Find where the given text appears and provide that cell's center as (x, y) coordinate. 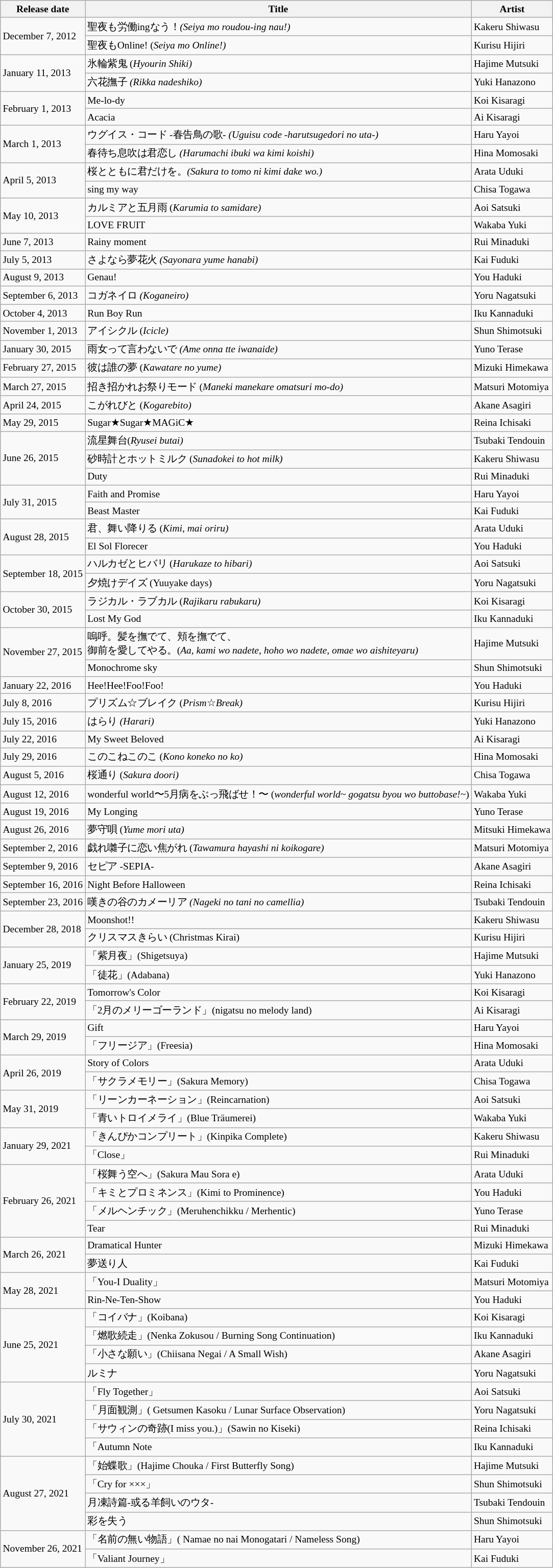
Rainy moment (279, 242)
「Cry for ×××」 (279, 1484)
夢守唄 (Yume mori uta) (279, 829)
Night Before Halloween (279, 884)
May 28, 2021 (43, 1290)
「青いトロイメライ」(Blue Träumerei) (279, 1118)
「Autumn Note (279, 1447)
Mitsuki Himekawa (512, 829)
July 15, 2016 (43, 721)
December 28, 2018 (43, 929)
March 1, 2013 (43, 144)
「サウィンの奇跡(I miss you.)」(Sawin no Kiseki) (279, 1429)
「きんぴかコンプリート」(Kinpika Complete) (279, 1137)
Duty (279, 477)
このこねこのこ (Kono koneko no ko) (279, 757)
「紫月夜」(Shigetsuya) (279, 956)
「サクラメモリー」(Sakura Memory) (279, 1081)
Acacia (279, 116)
ウグイス・コード -春告鳥の歌- (Uguisu code -harutsugedori no uta-) (279, 135)
「Close」 (279, 1155)
Monochrome sky (279, 668)
セピア -SEPIA- (279, 866)
Sugar★Sugar★MAGiC★ (279, 423)
Run Boy Run (279, 313)
嘆きの谷のカメーリア (Nageki no tani no camellia) (279, 902)
April 5, 2013 (43, 180)
March 27, 2015 (43, 387)
September 23, 2016 (43, 902)
July 29, 2016 (43, 757)
彩を失う (279, 1521)
戯れ囃子に恋い焦がれ (Tawamura hayashi ni koikogare) (279, 848)
砂時計とホットミルク (Sunadokei to hot milk) (279, 459)
December 7, 2012 (43, 36)
こがれびと (Kogarebito) (279, 405)
July 31, 2015 (43, 502)
「徒花」(Adabana) (279, 975)
October 4, 2013 (43, 313)
August 28, 2015 (43, 537)
「キミとプロミネンス」(Kimi to Prominence) (279, 1192)
July 30, 2021 (43, 1419)
February 22, 2019 (43, 1002)
sing my way (279, 190)
August 9, 2013 (43, 278)
August 27, 2021 (43, 1493)
January 22, 2016 (43, 685)
コガネイロ (Koganeiro) (279, 295)
彼は誰の夢 (Kawatare no yume) (279, 368)
LOVE FRUIT (279, 225)
My Longing (279, 812)
招き招かれお祭りモード (Maneki manekare omatsuri mo-do) (279, 387)
Tear (279, 1228)
「名前の無い物語」( Namae no nai Monogatari / Nameless Song) (279, 1539)
桜とともに君だけを。(Sakura to tomo ni kimi dake wo.) (279, 172)
Dramatical Hunter (279, 1246)
August 12, 2016 (43, 794)
六花撫子 (Rikka nadeshiko) (279, 82)
聖夜も労働ingなう！(Seiya mo roudou-ing nau!) (279, 27)
ハルカゼとヒバリ (Harukaze to hibari) (279, 564)
春待ち息吹は君恋し (Harumachi ibuki wa kimi koishi) (279, 153)
氷輪紫鬼 (Hyourin Shiki) (279, 64)
君、舞い降りる (Kimi, mai oriru) (279, 528)
Genau! (279, 278)
Beast Master (279, 511)
はらり (Harari) (279, 721)
July 5, 2013 (43, 260)
July 22, 2016 (43, 739)
June 7, 2013 (43, 242)
November 1, 2013 (43, 331)
月凍詩篇-或る羊飼いのウタ- (279, 1503)
Title (279, 9)
Gift (279, 1027)
November 27, 2015 (43, 653)
September 9, 2016 (43, 866)
夕焼けデイズ (Yuuyake days) (279, 583)
Tomorrow's Color (279, 993)
January 30, 2015 (43, 349)
「燃歌続走」(Nenka Zokusou / Burning Song Continuation) (279, 1336)
嗚呼。髪を撫でて、頬を撫でて、御前を愛してやる。(Aa, kami wo nadete, hoho wo nadete, omae wo aishiteyaru) (279, 643)
August 19, 2016 (43, 812)
May 10, 2013 (43, 216)
夢送り人 (279, 1263)
「リーンカーネーション」(Reincarnation) (279, 1100)
September 18, 2015 (43, 573)
「2月のメリーゴーランド」(nigatsu no melody land) (279, 1010)
August 26, 2016 (43, 829)
プリズム☆ブレイク (Prism☆Break) (279, 703)
桜通り (Sakura doori) (279, 776)
May 31, 2019 (43, 1109)
Lost My God (279, 619)
My Sweet Beloved (279, 739)
Rin-Ne-Ten-Show (279, 1300)
「小さな願い」(Chiisana Negai / A Small Wish) (279, 1355)
February 27, 2015 (43, 368)
August 5, 2016 (43, 776)
July 8, 2016 (43, 703)
April 26, 2019 (43, 1073)
聖夜もOnline! (Seiya mo Online!) (279, 45)
アイシクル (Icicle) (279, 331)
「桜舞う空へ」(Sakura Mau Sora e) (279, 1174)
June 26, 2015 (43, 458)
September 6, 2013 (43, 295)
「フリージア」(Freesia) (279, 1046)
Story of Colors (279, 1063)
September 2, 2016 (43, 848)
流星舞台(Ryusei butai) (279, 440)
ラジカル・ラブカル (Rajikaru rabukaru) (279, 601)
Release date (43, 9)
El Sol Florecer (279, 546)
Moonshot!! (279, 920)
雨女って言わないで (Ame onna tte iwanaide) (279, 349)
ルミナ (279, 1373)
January 25, 2019 (43, 965)
「始蝶歌」(Hajime Chouka / First Butterfly Song) (279, 1465)
June 25, 2021 (43, 1345)
February 1, 2013 (43, 108)
「You-I Duality」 (279, 1282)
「コイバナ」(Koibana) (279, 1317)
wonderful world〜5月病をぶっ飛ばせ！〜 (wonderful world~ gogatsu byou wo buttobase!~) (279, 794)
「月面観測」( Getsumen Kasoku / Lunar Surface Observation) (279, 1410)
Artist (512, 9)
「Valiant Journey」 (279, 1558)
May 29, 2015 (43, 423)
January 29, 2021 (43, 1146)
さよなら夢花火 (Sayonara yume hanabi) (279, 260)
「Fly Together」 (279, 1391)
October 30, 2015 (43, 610)
Me-lo-dy (279, 100)
カルミアと五月雨 (Karumia to samidare) (279, 207)
March 29, 2019 (43, 1037)
February 26, 2021 (43, 1201)
Hee!Hee!Foo!Foo! (279, 685)
クリスマスきらい (Christmas Kirai) (279, 937)
November 26, 2021 (43, 1549)
September 16, 2016 (43, 884)
April 24, 2015 (43, 405)
Faith and Promise (279, 493)
「メルヘンチック」(Meruhenchikku / Merhentic) (279, 1211)
March 26, 2021 (43, 1255)
January 11, 2013 (43, 74)
